Search for the cell housing the specified text and yield its [x, y] center coordinate. 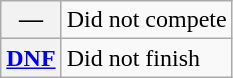
— [31, 20]
DNF [31, 58]
Did not compete [146, 20]
Did not finish [146, 58]
